Search for the cell housing the specified text and yield its (X, Y) center coordinate. 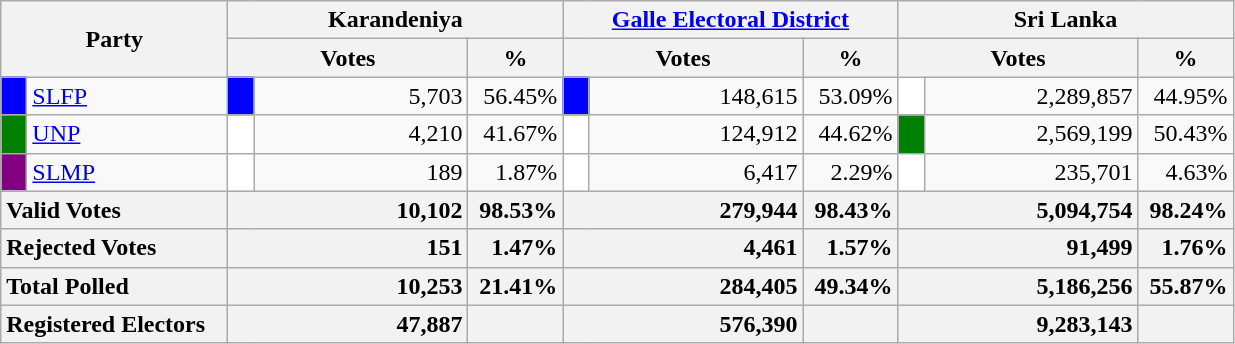
SLFP (128, 96)
47,887 (348, 324)
5,186,256 (1018, 286)
Registered Electors (114, 324)
124,912 (696, 134)
4,461 (683, 248)
56.45% (516, 96)
44.62% (850, 134)
10,102 (348, 210)
UNP (128, 134)
2,289,857 (1031, 96)
235,701 (1031, 172)
Party (114, 39)
1.87% (516, 172)
4.63% (1186, 172)
98.43% (850, 210)
284,405 (683, 286)
151 (348, 248)
Sri Lanka (1066, 20)
50.43% (1186, 134)
1.47% (516, 248)
44.95% (1186, 96)
576,390 (683, 324)
1.57% (850, 248)
55.87% (1186, 286)
98.53% (516, 210)
2.29% (850, 172)
98.24% (1186, 210)
Total Polled (114, 286)
41.67% (516, 134)
53.09% (850, 96)
49.34% (850, 286)
SLMP (128, 172)
2,569,199 (1031, 134)
Rejected Votes (114, 248)
Valid Votes (114, 210)
1.76% (1186, 248)
5,094,754 (1018, 210)
10,253 (348, 286)
21.41% (516, 286)
Galle Electoral District (730, 20)
189 (361, 172)
6,417 (696, 172)
4,210 (361, 134)
279,944 (683, 210)
Karandeniya (396, 20)
5,703 (361, 96)
148,615 (696, 96)
9,283,143 (1018, 324)
91,499 (1018, 248)
